Locate the cell with the specified text and output its (x, y) center coordinate. 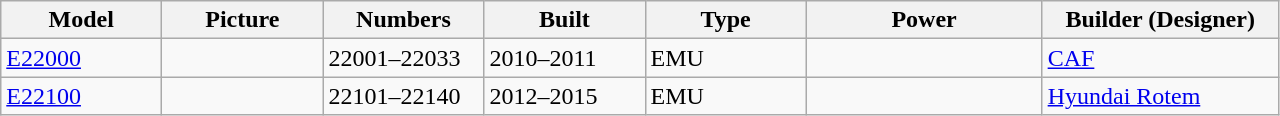
2012–2015 (564, 96)
22001–22033 (404, 58)
Numbers (404, 20)
Builder (Designer) (1160, 20)
Type (726, 20)
Power (924, 20)
2010–2011 (564, 58)
CAF (1160, 58)
22101–22140 (404, 96)
Hyundai Rotem (1160, 96)
Model (82, 20)
E22100 (82, 96)
E22000 (82, 58)
Picture (242, 20)
Built (564, 20)
